Detect which cell encompasses the target text, then output its (X, Y) center coordinate. 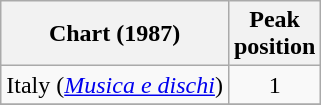
Chart (1987) (115, 34)
Peakposition (274, 34)
Italy (Musica e dischi) (115, 85)
1 (274, 85)
